Extract the (x, y) coordinate from the center of the cell holding the provided text.  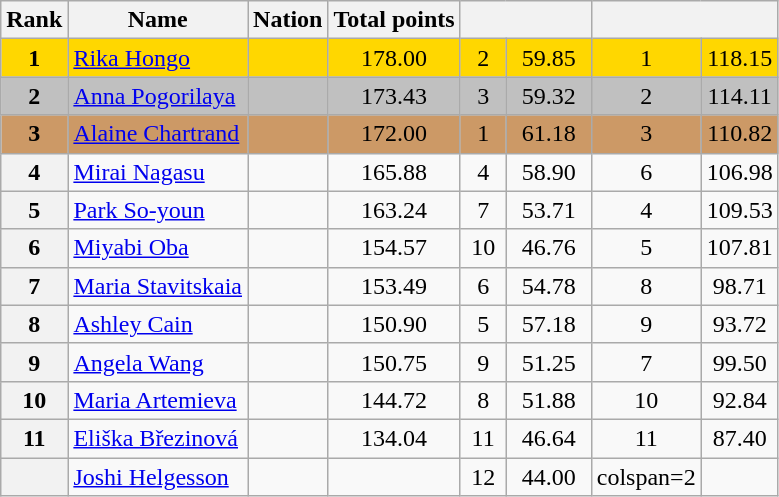
colspan=2 (646, 477)
107.81 (740, 248)
53.71 (548, 210)
173.43 (394, 96)
163.24 (394, 210)
144.72 (394, 400)
57.18 (548, 324)
153.49 (394, 286)
106.98 (740, 172)
51.88 (548, 400)
165.88 (394, 172)
Eliška Březinová (158, 438)
110.82 (740, 134)
114.11 (740, 96)
46.76 (548, 248)
92.84 (740, 400)
178.00 (394, 58)
Rank (34, 20)
44.00 (548, 477)
Miyabi Oba (158, 248)
93.72 (740, 324)
51.25 (548, 362)
Angela Wang (158, 362)
Anna Pogorilaya (158, 96)
172.00 (394, 134)
Total points (394, 20)
Alaine Chartrand (158, 134)
Ashley Cain (158, 324)
Nation (288, 20)
87.40 (740, 438)
Park So-youn (158, 210)
Name (158, 20)
134.04 (394, 438)
59.32 (548, 96)
46.64 (548, 438)
54.78 (548, 286)
150.90 (394, 324)
154.57 (394, 248)
Maria Stavitskaia (158, 286)
99.50 (740, 362)
Joshi Helgesson (158, 477)
Maria Artemieva (158, 400)
Rika Hongo (158, 58)
58.90 (548, 172)
98.71 (740, 286)
109.53 (740, 210)
150.75 (394, 362)
Mirai Nagasu (158, 172)
61.18 (548, 134)
59.85 (548, 58)
12 (483, 477)
118.15 (740, 58)
